Output the [x, y] coordinate of the center of the cell containing the given text.  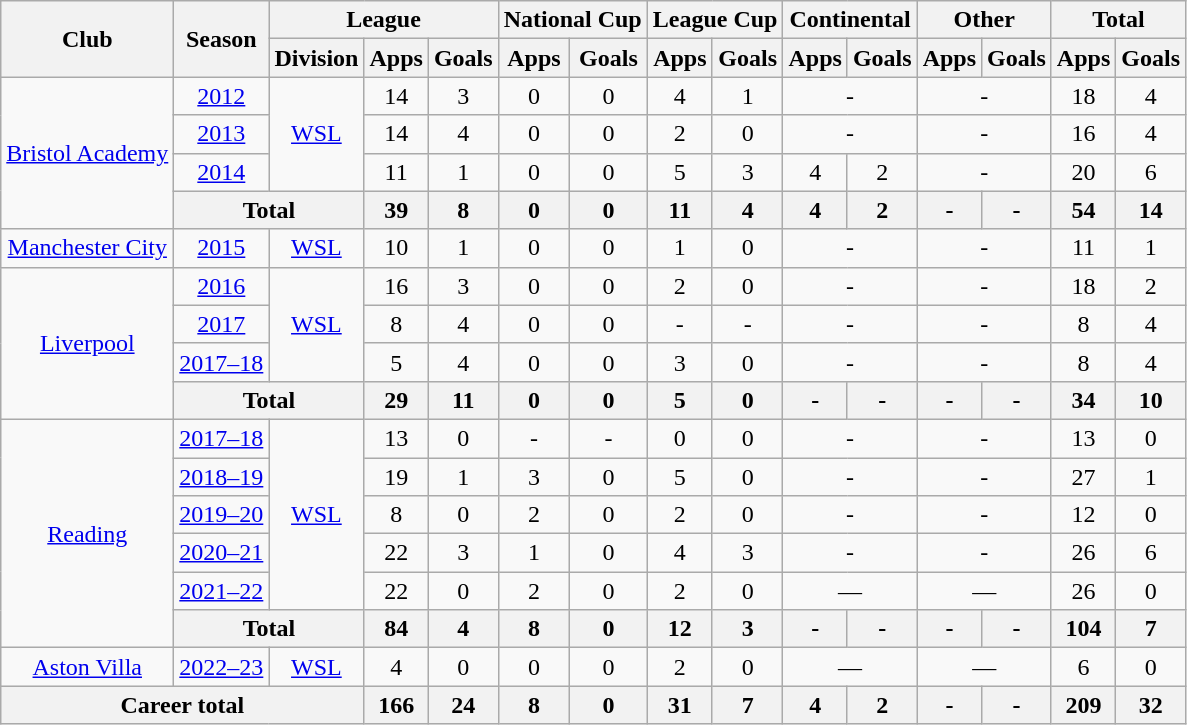
League Cup [715, 20]
Reading [88, 533]
2020–21 [222, 553]
Manchester City [88, 248]
209 [1083, 705]
2018–19 [222, 477]
19 [396, 477]
20 [1083, 172]
34 [1083, 400]
Season [222, 39]
Club [88, 39]
2017 [222, 324]
166 [396, 705]
Bristol Academy [88, 153]
84 [396, 629]
Liverpool [88, 343]
2015 [222, 248]
2012 [222, 96]
Career total [182, 705]
31 [680, 705]
104 [1083, 629]
27 [1083, 477]
Other [984, 20]
Division [316, 58]
2016 [222, 286]
2014 [222, 172]
National Cup [572, 20]
2019–20 [222, 515]
39 [396, 210]
Aston Villa [88, 667]
League [384, 20]
2013 [222, 134]
2022–23 [222, 667]
54 [1083, 210]
2021–22 [222, 591]
29 [396, 400]
24 [463, 705]
32 [1151, 705]
Continental [850, 20]
